From the cell containing the given text, extract its center point as (X, Y) coordinate. 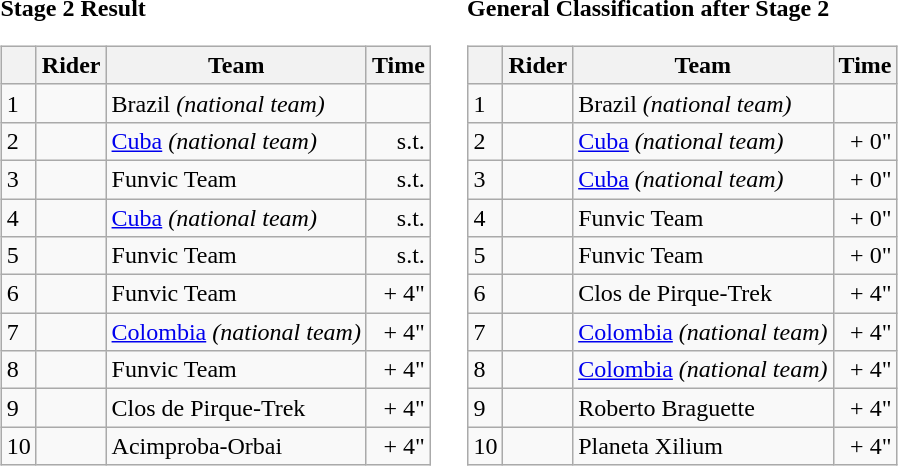
Planeta Xilium (703, 446)
Roberto Braguette (703, 408)
Acimproba-Orbai (236, 446)
